Provide the [X, Y] coordinate of the cell's center where the given text is located.  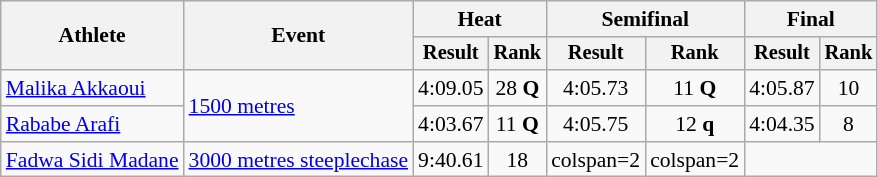
Final [810, 19]
4:03.67 [450, 124]
10 [849, 88]
Malika Akkaoui [92, 88]
Semifinal [645, 19]
4:05.75 [596, 124]
Heat [480, 19]
4:05.73 [596, 88]
28 Q [518, 88]
4:05.87 [782, 88]
8 [849, 124]
1500 metres [299, 106]
4:09.05 [450, 88]
12 q [694, 124]
Athlete [92, 36]
Rababe Arafi [92, 124]
Event [299, 36]
4:04.35 [782, 124]
